Scan for the cell matching the given text and deliver its (X, Y) coordinate at center. 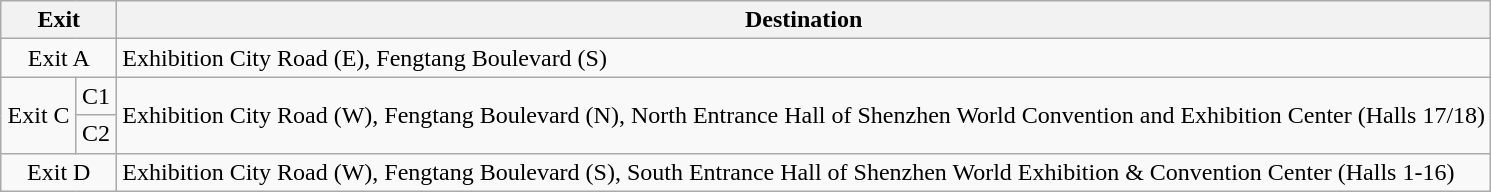
Destination (804, 20)
Exhibition City Road (W), Fengtang Boulevard (N), North Entrance Hall of Shenzhen World Convention and Exhibition Center (Halls 17/18) (804, 115)
Exit D (59, 172)
C2 (96, 134)
Exit (59, 20)
C1 (96, 96)
Exit C (39, 115)
Exhibition City Road (E), Fengtang Boulevard (S) (804, 58)
Exit A (59, 58)
Exhibition City Road (W), Fengtang Boulevard (S), South Entrance Hall of Shenzhen World Exhibition & Convention Center (Halls 1-16) (804, 172)
